Extract the [x, y] coordinate from the center of the cell holding the provided text.  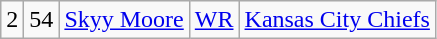
WR [214, 20]
Skyy Moore [124, 20]
54 [42, 20]
Kansas City Chiefs [337, 20]
2 [12, 20]
